Capture the cell that displays the provided text and extract its (x, y) central coordinate. 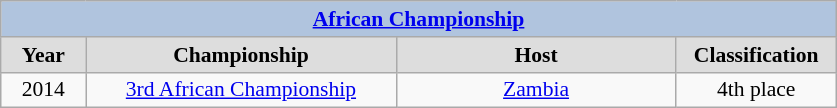
Championship (241, 55)
3rd African Championship (241, 90)
Host (536, 55)
Zambia (536, 90)
Year (44, 55)
Classification (756, 55)
African Championship (419, 19)
4th place (756, 90)
2014 (44, 90)
